Determine the (x, y) coordinate at the center of the cell enclosing the given text.  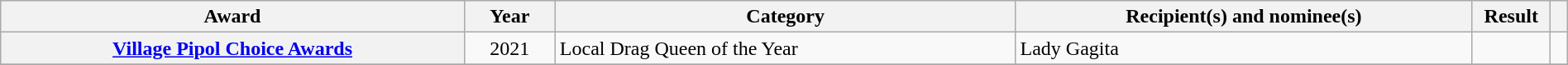
Result (1512, 17)
Year (509, 17)
Lady Gagita (1244, 48)
Local Drag Queen of the Year (786, 48)
Recipient(s) and nominee(s) (1244, 17)
Category (786, 17)
2021 (509, 48)
Award (233, 17)
Village Pipol Choice Awards (233, 48)
